Provide the (x, y) coordinate of the cell's center where the given text is located.  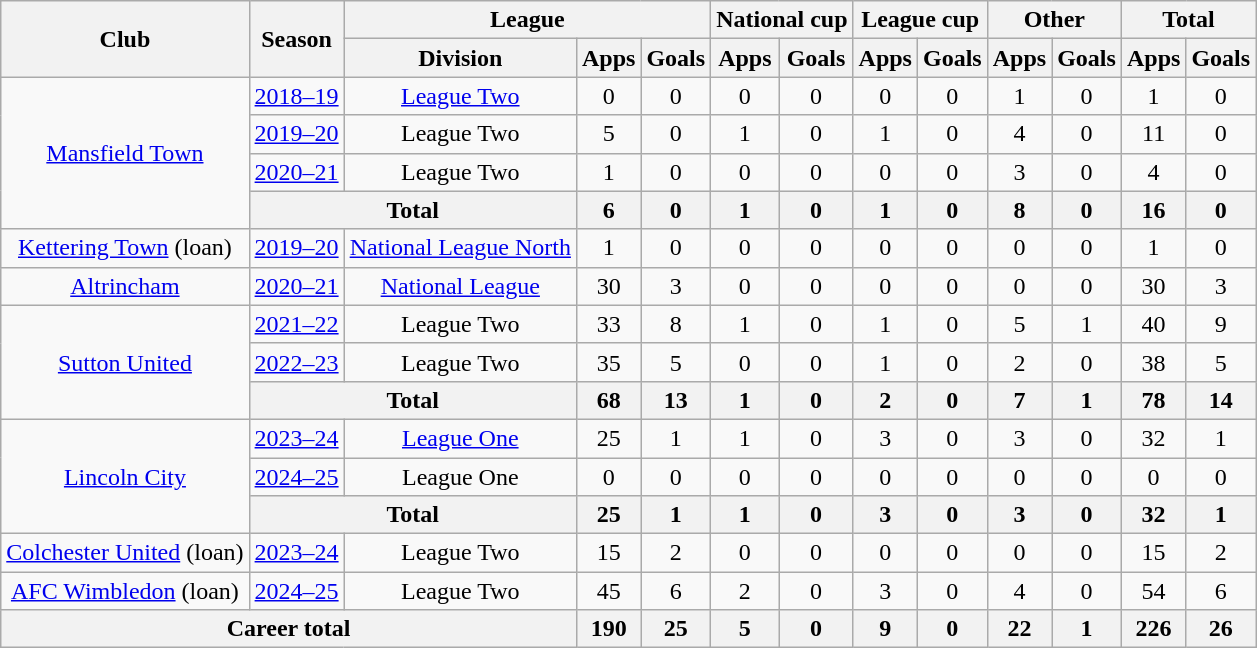
68 (608, 400)
54 (1153, 591)
33 (608, 324)
League (527, 20)
38 (1153, 362)
13 (676, 400)
11 (1153, 134)
Division (460, 58)
Colchester United (loan) (125, 553)
2021–22 (296, 324)
2022–23 (296, 362)
26 (1221, 629)
Career total (289, 629)
35 (608, 362)
Altrincham (125, 286)
National League (460, 286)
Sutton United (125, 362)
National League North (460, 248)
190 (608, 629)
Other (1054, 20)
16 (1153, 210)
2018–19 (296, 96)
Kettering Town (loan) (125, 248)
National cup (782, 20)
78 (1153, 400)
45 (608, 591)
Mansfield Town (125, 153)
14 (1221, 400)
Club (125, 39)
226 (1153, 629)
22 (1019, 629)
League cup (920, 20)
Lincoln City (125, 476)
Season (296, 39)
7 (1019, 400)
AFC Wimbledon (loan) (125, 591)
40 (1153, 324)
